Return the (x, y) coordinate for the center point of the cell that contains the specified text.  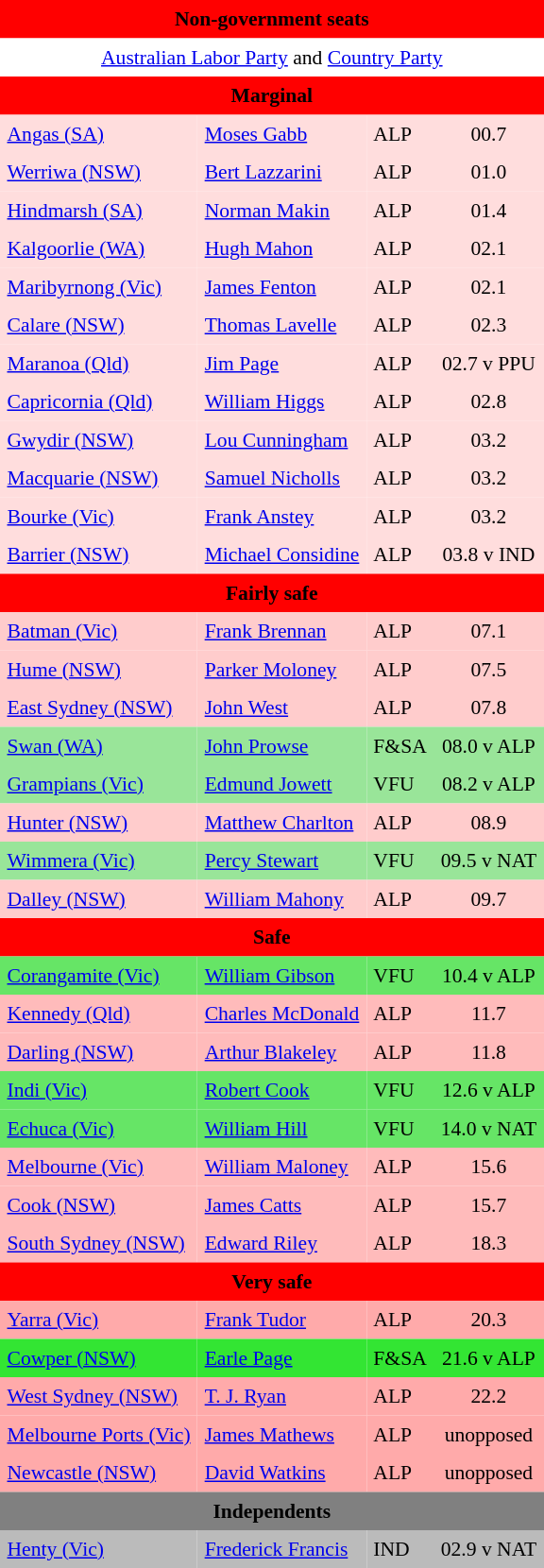
11.7 (488, 1014)
Wimmera (Vic) (98, 861)
William Higgs (281, 401)
James Catts (281, 1204)
Grampians (Vic) (98, 784)
15.7 (488, 1204)
01.4 (488, 210)
John West (281, 707)
Cowper (NSW) (98, 1357)
10.4 v ALP (488, 975)
Melbourne Ports (Vic) (98, 1434)
02.8 (488, 401)
Barrier (NSW) (98, 554)
Samuel Nicholls (281, 478)
Yarra (Vic) (98, 1320)
Echuca (Vic) (98, 1128)
West Sydney (NSW) (98, 1396)
Matthew Charlton (281, 822)
21.6 v ALP (488, 1357)
Hunter (NSW) (98, 822)
11.8 (488, 1051)
East Sydney (NSW) (98, 707)
David Watkins (281, 1473)
Michael Considine (281, 554)
William Gibson (281, 975)
Calare (NSW) (98, 325)
Very safe (272, 1281)
02.7 v PPU (488, 363)
Kalgoorlie (WA) (98, 248)
08.0 v ALP (488, 745)
Thomas Lavelle (281, 325)
00.7 (488, 133)
01.0 (488, 172)
Corangamite (Vic) (98, 975)
Dalley (NSW) (98, 898)
09.5 v NAT (488, 861)
Kennedy (Qld) (98, 1014)
Australian Labor Party and Country Party (272, 57)
Norman Makin (281, 210)
South Sydney (NSW) (98, 1243)
Bourke (Vic) (98, 516)
Swan (WA) (98, 745)
James Mathews (281, 1434)
Moses Gabb (281, 133)
John Prowse (281, 745)
Gwydir (NSW) (98, 439)
Frank Tudor (281, 1320)
Charles McDonald (281, 1014)
William Mahony (281, 898)
Maranoa (Qld) (98, 363)
07.8 (488, 707)
IND (400, 1549)
15.6 (488, 1167)
Angas (SA) (98, 133)
Non-government seats (272, 19)
Hume (NSW) (98, 669)
18.3 (488, 1243)
12.6 v ALP (488, 1090)
Robert Cook (281, 1090)
Safe (272, 937)
Jim Page (281, 363)
Maribyrnong (Vic) (98, 286)
Hugh Mahon (281, 248)
Percy Stewart (281, 861)
Henty (Vic) (98, 1549)
Frank Brennan (281, 631)
William Maloney (281, 1167)
02.3 (488, 325)
Werriwa (NSW) (98, 172)
Cook (NSW) (98, 1204)
07.1 (488, 631)
09.7 (488, 898)
02.9 v NAT (488, 1549)
Independents (272, 1510)
Fairly safe (272, 592)
Darling (NSW) (98, 1051)
Edmund Jowett (281, 784)
08.9 (488, 822)
Edward Riley (281, 1243)
Hindmarsh (SA) (98, 210)
Arthur Blakeley (281, 1051)
22.2 (488, 1396)
James Fenton (281, 286)
William Hill (281, 1128)
T. J. Ryan (281, 1396)
Capricornia (Qld) (98, 401)
Bert Lazzarini (281, 172)
Marginal (272, 95)
03.8 v IND (488, 554)
Batman (Vic) (98, 631)
Newcastle (NSW) (98, 1473)
Earle Page (281, 1357)
Frank Anstey (281, 516)
Frederick Francis (281, 1549)
Melbourne (Vic) (98, 1167)
Macquarie (NSW) (98, 478)
Lou Cunningham (281, 439)
07.5 (488, 669)
14.0 v NAT (488, 1128)
Indi (Vic) (98, 1090)
20.3 (488, 1320)
08.2 v ALP (488, 784)
Parker Moloney (281, 669)
